Return the (X, Y) coordinate for the center point of the cell that contains the specified text.  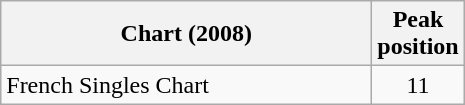
Peakposition (418, 34)
11 (418, 85)
Chart (2008) (186, 34)
French Singles Chart (186, 85)
